Determine the [x, y] coordinate at the center of the cell enclosing the given text.  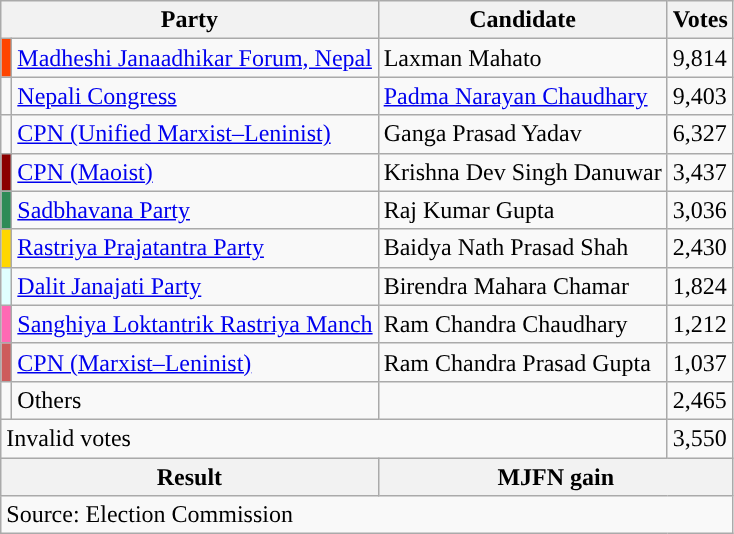
3,437 [700, 172]
Ganga Prasad Yadav [522, 134]
Party [190, 20]
Votes [700, 20]
Source: Election Commission [368, 515]
Ram Chandra Chaudhary [522, 324]
3,036 [700, 210]
Birendra Mahara Chamar [522, 286]
CPN (Maoist) [195, 172]
1,212 [700, 324]
1,824 [700, 286]
Result [190, 477]
Raj Kumar Gupta [522, 210]
Krishna Dev Singh Danuwar [522, 172]
Others [195, 400]
2,430 [700, 248]
Candidate [522, 20]
Nepali Congress [195, 96]
Sanghiya Loktantrik Rastriya Manch [195, 324]
MJFN gain [556, 477]
6,327 [700, 134]
9,403 [700, 96]
Padma Narayan Chaudhary [522, 96]
CPN (Marxist–Leninist) [195, 362]
Sadbhavana Party [195, 210]
9,814 [700, 58]
Ram Chandra Prasad Gupta [522, 362]
1,037 [700, 362]
2,465 [700, 400]
3,550 [700, 438]
Laxman Mahato [522, 58]
Baidya Nath Prasad Shah [522, 248]
Dalit Janajati Party [195, 286]
Rastriya Prajatantra Party [195, 248]
Invalid votes [334, 438]
Madheshi Janaadhikar Forum, Nepal [195, 58]
CPN (Unified Marxist–Leninist) [195, 134]
